Search for the cell housing the specified text and yield its [X, Y] center coordinate. 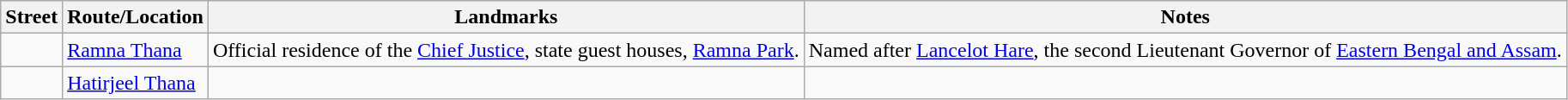
Landmarks [506, 17]
Ramna Thana [136, 50]
Route/Location [136, 17]
Notes [1185, 17]
Official residence of the Chief Justice, state guest houses, Ramna Park. [506, 50]
Hatirjeel Thana [136, 83]
Named after Lancelot Hare, the second Lieutenant Governor of Eastern Bengal and Assam. [1185, 50]
Street [32, 17]
